Determine the [x, y] coordinate at the center of the cell enclosing the given text.  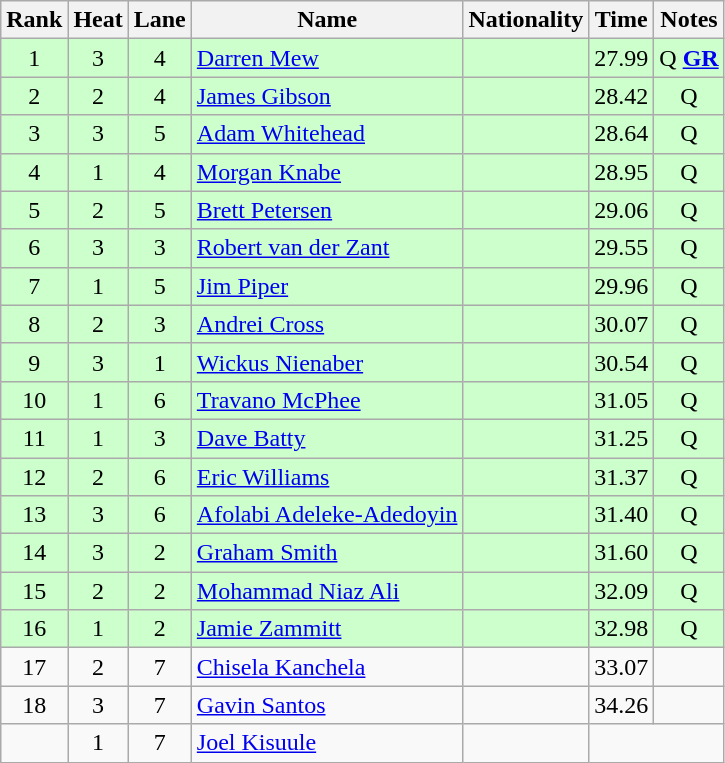
Graham Smith [327, 553]
17 [34, 667]
Joel Kisuule [327, 743]
15 [34, 591]
31.37 [622, 477]
Rank [34, 20]
Travano McPhee [327, 400]
Name [327, 20]
Lane [160, 20]
10 [34, 400]
Heat [98, 20]
Wickus Nienaber [327, 362]
31.60 [622, 553]
Notes [689, 20]
32.98 [622, 629]
29.06 [622, 210]
Gavin Santos [327, 705]
34.26 [622, 705]
Q GR [689, 58]
Jamie Zammitt [327, 629]
30.07 [622, 324]
11 [34, 438]
16 [34, 629]
Eric Williams [327, 477]
Dave Batty [327, 438]
13 [34, 515]
29.96 [622, 286]
29.55 [622, 248]
28.64 [622, 134]
31.25 [622, 438]
Jim Piper [327, 286]
Adam Whitehead [327, 134]
28.95 [622, 172]
8 [34, 324]
Chisela Kanchela [327, 667]
27.99 [622, 58]
28.42 [622, 96]
9 [34, 362]
30.54 [622, 362]
Andrei Cross [327, 324]
31.05 [622, 400]
Darren Mew [327, 58]
32.09 [622, 591]
14 [34, 553]
James Gibson [327, 96]
Time [622, 20]
Morgan Knabe [327, 172]
Afolabi Adeleke-Adedoyin [327, 515]
33.07 [622, 667]
12 [34, 477]
Nationality [526, 20]
Brett Petersen [327, 210]
Robert van der Zant [327, 248]
Mohammad Niaz Ali [327, 591]
31.40 [622, 515]
18 [34, 705]
